Find where the given text appears and provide that cell's center as (X, Y) coordinate. 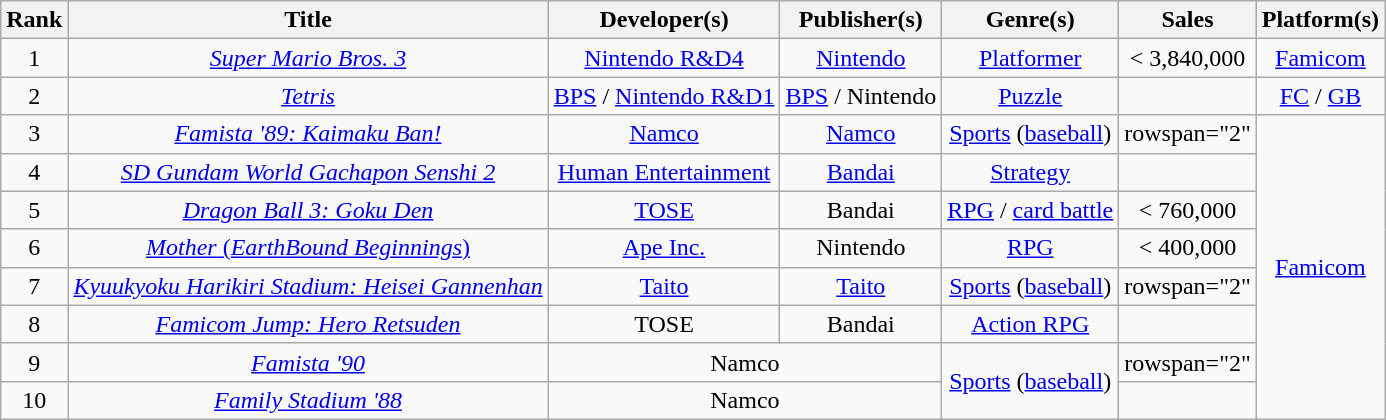
BPS / Nintendo (861, 96)
Super Mario Bros. 3 (308, 58)
Puzzle (1030, 96)
BPS / Nintendo R&D1 (664, 96)
< 760,000 (1188, 210)
Mother (EarthBound Beginnings) (308, 248)
Human Entertainment (664, 172)
4 (34, 172)
Ape Inc. (664, 248)
Famista '90 (308, 362)
5 (34, 210)
Platformer (1030, 58)
Publisher(s) (861, 20)
3 (34, 134)
Tetris (308, 96)
< 3,840,000 (1188, 58)
Famista '89: Kaimaku Ban! (308, 134)
Action RPG (1030, 324)
Rank (34, 20)
Platform(s) (1320, 20)
10 (34, 400)
RPG / card battle (1030, 210)
2 (34, 96)
Title (308, 20)
7 (34, 286)
Sales (1188, 20)
< 400,000 (1188, 248)
Dragon Ball 3: Goku Den (308, 210)
Developer(s) (664, 20)
9 (34, 362)
FC / GB (1320, 96)
1 (34, 58)
8 (34, 324)
Family Stadium '88 (308, 400)
RPG (1030, 248)
Genre(s) (1030, 20)
Strategy (1030, 172)
6 (34, 248)
Kyuukyoku Harikiri Stadium: Heisei Gannenhan (308, 286)
Nintendo R&D4 (664, 58)
SD Gundam World Gachapon Senshi 2 (308, 172)
Famicom Jump: Hero Retsuden (308, 324)
